Search for the cell housing the specified text and yield its (x, y) center coordinate. 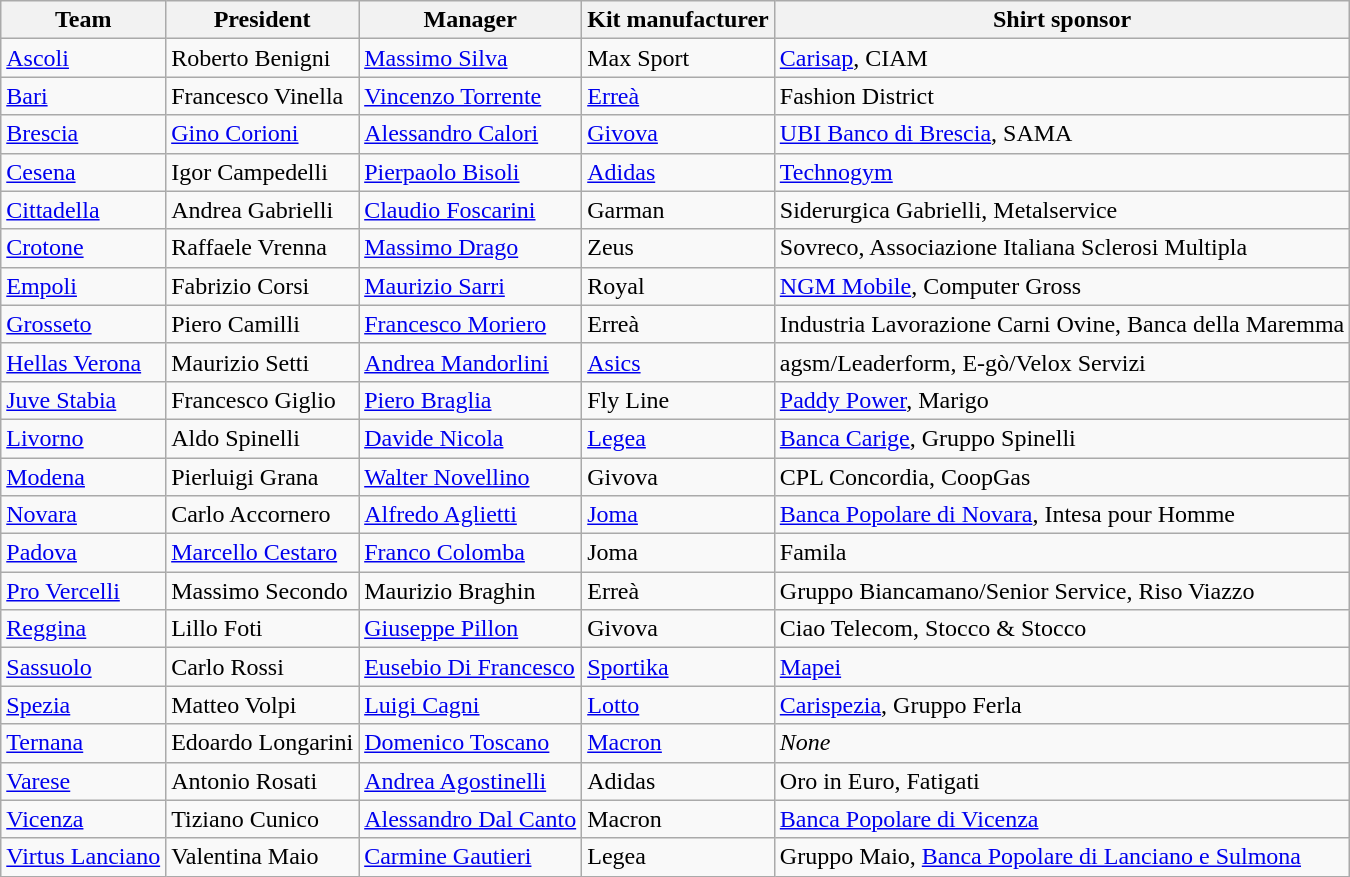
Piero Braglia (470, 400)
Vicenza (84, 819)
Alessandro Calori (470, 134)
Massimo Silva (470, 58)
Asics (678, 362)
Varese (84, 781)
Sassuolo (84, 667)
None (1062, 743)
Tiziano Cunico (262, 819)
UBI Banco di Brescia, SAMA (1062, 134)
Shirt sponsor (1062, 20)
Claudio Foscarini (470, 210)
Massimo Drago (470, 248)
President (262, 20)
Andrea Agostinelli (470, 781)
Davide Nicola (470, 438)
Grosseto (84, 324)
Oro in Euro, Fatigati (1062, 781)
Hellas Verona (84, 362)
Virtus Lanciano (84, 857)
Ascoli (84, 58)
Aldo Spinelli (262, 438)
Piero Camilli (262, 324)
Pierluigi Grana (262, 477)
Cittadella (84, 210)
Igor Campedelli (262, 172)
Empoli (84, 286)
Antonio Rosati (262, 781)
Francesco Vinella (262, 96)
Sportika (678, 667)
Manager (470, 20)
Siderurgica Gabrielli, Metalservice (1062, 210)
Team (84, 20)
Andrea Mandorlini (470, 362)
Banca Carige, Gruppo Spinelli (1062, 438)
Giuseppe Pillon (470, 629)
Ternana (84, 743)
Juve Stabia (84, 400)
Marcello Cestaro (262, 553)
Gruppo Maio, Banca Popolare di Lanciano e Sulmona (1062, 857)
agsm/Leaderform, E-gò/Velox Servizi (1062, 362)
Francesco Moriero (470, 324)
Mapei (1062, 667)
Livorno (84, 438)
Eusebio Di Francesco (470, 667)
Zeus (678, 248)
Crotone (84, 248)
Modena (84, 477)
Royal (678, 286)
Kit manufacturer (678, 20)
Lillo Foti (262, 629)
Maurizio Sarri (470, 286)
Carlo Rossi (262, 667)
Max Sport (678, 58)
Carlo Accornero (262, 515)
Gruppo Biancamano/Senior Service, Riso Viazzo (1062, 591)
Banca Popolare di Vicenza (1062, 819)
Sovreco, Associazione Italiana Sclerosi Multipla (1062, 248)
Andrea Gabrielli (262, 210)
Cesena (84, 172)
Maurizio Setti (262, 362)
Vincenzo Torrente (470, 96)
Gino Corioni (262, 134)
Domenico Toscano (470, 743)
Franco Colomba (470, 553)
Spezia (84, 705)
Maurizio Braghin (470, 591)
Walter Novellino (470, 477)
Lotto (678, 705)
Reggina (84, 629)
Bari (84, 96)
Matteo Volpi (262, 705)
Roberto Benigni (262, 58)
Novara (84, 515)
Carispezia, Gruppo Ferla (1062, 705)
Alessandro Dal Canto (470, 819)
Alfredo Aglietti (470, 515)
Pro Vercelli (84, 591)
Fashion District (1062, 96)
NGM Mobile, Computer Gross (1062, 286)
Technogym (1062, 172)
Edoardo Longarini (262, 743)
Francesco Giglio (262, 400)
Massimo Secondo (262, 591)
Pierpaolo Bisoli (470, 172)
Garman (678, 210)
Raffaele Vrenna (262, 248)
Valentina Maio (262, 857)
Brescia (84, 134)
Fly Line (678, 400)
Banca Popolare di Novara, Intesa pour Homme (1062, 515)
Ciao Telecom, Stocco & Stocco (1062, 629)
Famila (1062, 553)
Paddy Power, Marigo (1062, 400)
CPL Concordia, CoopGas (1062, 477)
Luigi Cagni (470, 705)
Industria Lavorazione Carni Ovine, Banca della Maremma (1062, 324)
Fabrizio Corsi (262, 286)
Carmine Gautieri (470, 857)
Carisap, CIAM (1062, 58)
Padova (84, 553)
